Return the (x, y) coordinate for the center point of the cell that contains the specified text.  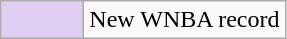
New WNBA record (184, 20)
